Find where the given text appears and provide that cell's center as [x, y] coordinate. 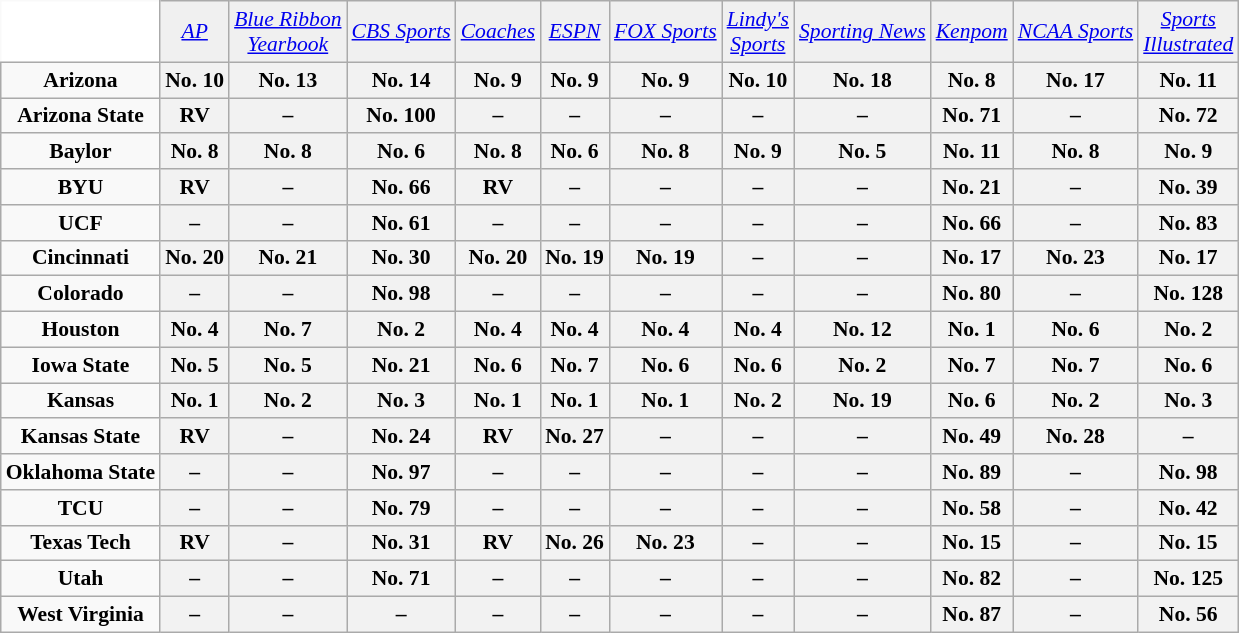
Baylor [80, 152]
Blue RibbonYearbook [288, 32]
SportsIllustrated [1188, 32]
West Virginia [80, 615]
No. 89 [972, 472]
Coaches [498, 32]
No. 79 [402, 508]
Cincinnati [80, 258]
AP [194, 32]
No. 14 [402, 80]
BYU [80, 187]
CBS Sports [402, 32]
FOX Sports [666, 32]
No. 49 [972, 437]
Sporting News [862, 32]
Utah [80, 579]
ESPN [574, 32]
TCU [80, 508]
Kansas State [80, 437]
No. 125 [1188, 579]
No. 97 [402, 472]
Arizona State [80, 116]
No. 31 [402, 543]
No. 26 [574, 543]
Texas Tech [80, 543]
Oklahoma State [80, 472]
No. 27 [574, 437]
No. 28 [1076, 437]
No. 39 [1188, 187]
UCF [80, 223]
Colorado [80, 294]
No. 83 [1188, 223]
Houston [80, 330]
No. 12 [862, 330]
No. 13 [288, 80]
Iowa State [80, 365]
No. 72 [1188, 116]
No. 18 [862, 80]
No. 42 [1188, 508]
No. 24 [402, 437]
No. 61 [402, 223]
No. 30 [402, 258]
No. 100 [402, 116]
Kenpom [972, 32]
No. 58 [972, 508]
Kansas [80, 401]
NCAA Sports [1076, 32]
Arizona [80, 80]
Lindy'sSports [758, 32]
No. 82 [972, 579]
No. 56 [1188, 615]
No. 128 [1188, 294]
No. 87 [972, 615]
No. 80 [972, 294]
